Find where the given text appears and provide that cell's center as (x, y) coordinate. 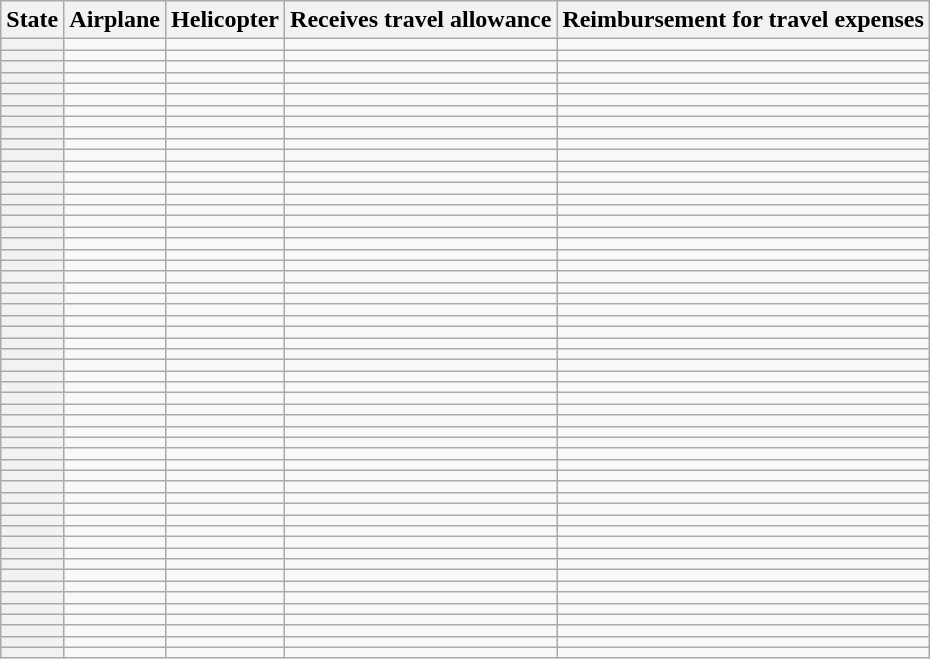
Airplane (115, 20)
Reimbursement for travel expenses (744, 20)
State (32, 20)
Helicopter (226, 20)
Receives travel allowance (421, 20)
